For the text-containing cell, return its midpoint in (x, y) coordinate format. 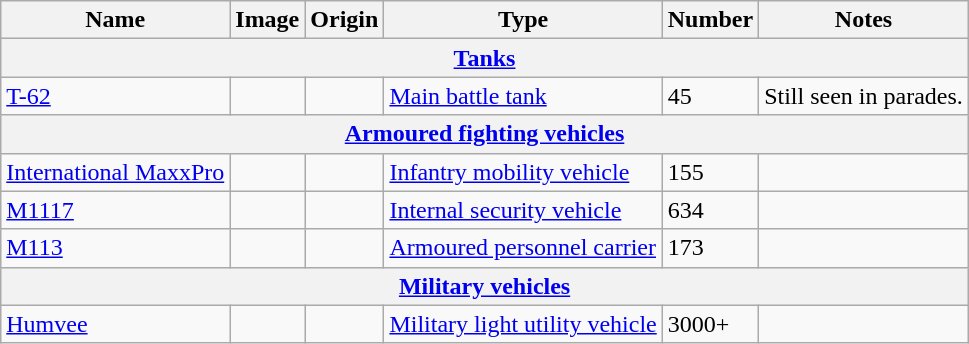
634 (710, 210)
Military light utility vehicle (523, 324)
Armoured personnel carrier (523, 248)
M1117 (116, 210)
Still seen in parades. (864, 96)
Internal security vehicle (523, 210)
T-62 (116, 96)
International MaxxPro (116, 172)
Number (710, 20)
Military vehicles (485, 286)
Image (268, 20)
Main battle tank (523, 96)
Notes (864, 20)
173 (710, 248)
3000+ (710, 324)
Type (523, 20)
155 (710, 172)
M113 (116, 248)
45 (710, 96)
Armoured fighting vehicles (485, 134)
Infantry mobility vehicle (523, 172)
Humvee (116, 324)
Tanks (485, 58)
Origin (344, 20)
Name (116, 20)
